Pinpoint the cell where the given text exists, returning its [x, y] midpoint coordinate. 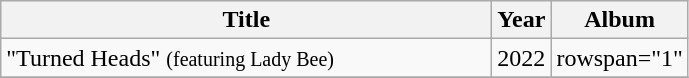
"Turned Heads" (featuring Lady Bee) [246, 58]
Album [620, 20]
rowspan="1" [620, 58]
Year [522, 20]
Title [246, 20]
2022 [522, 58]
